Return [x, y] of the center of cell containing provided text 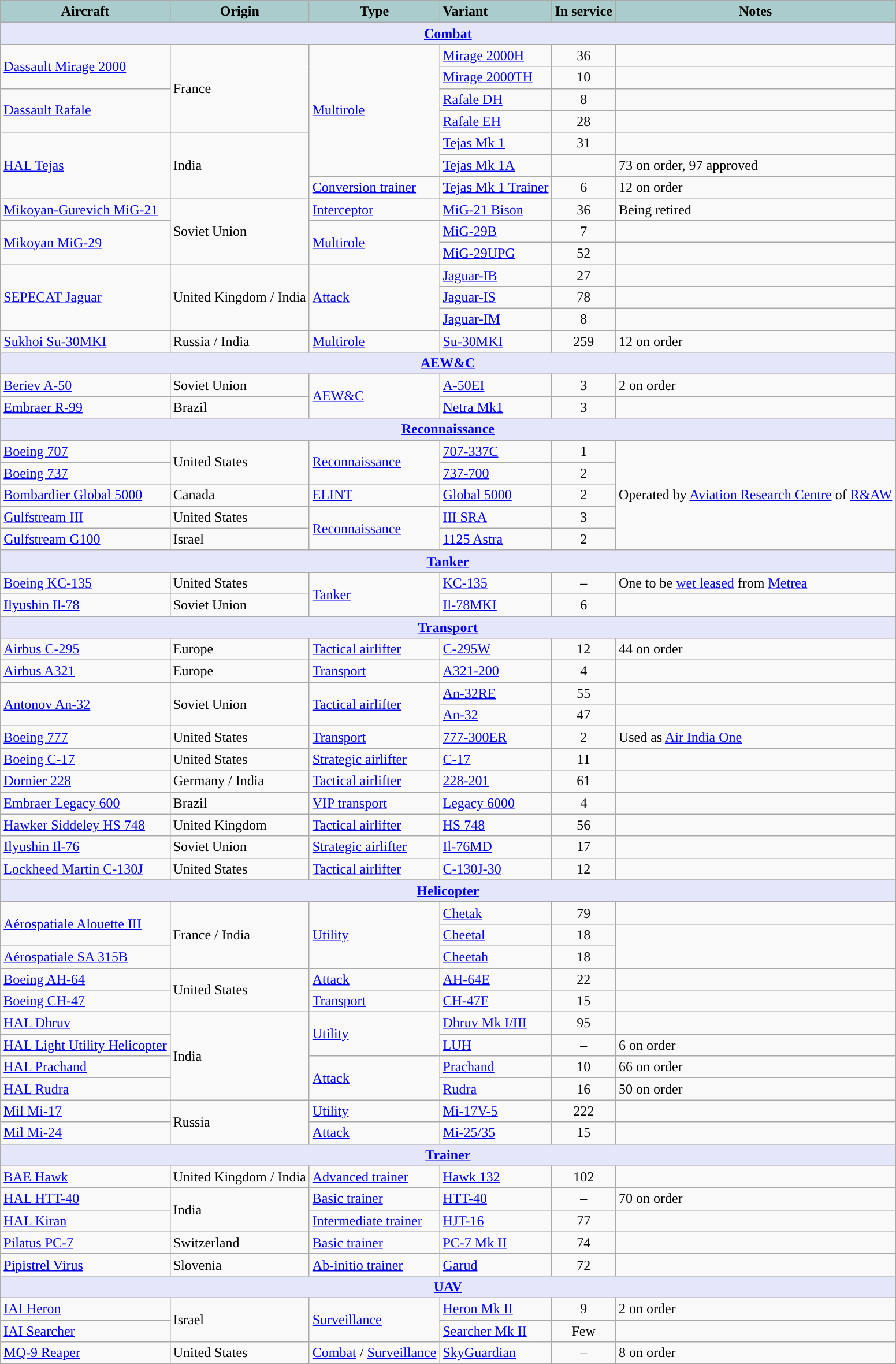
Embraer Legacy 600 [85, 803]
Surveillance [374, 1320]
70 on order [756, 1199]
Combat / Surveillance [374, 1353]
11 [583, 759]
77 [583, 1221]
UAV [448, 1287]
Boeing AH-64 [85, 979]
HS 748 [496, 825]
MiG-21 Bison [496, 209]
MQ-9 Reaper [85, 1353]
Lockheed Martin C-130J [85, 869]
Tejas Mk 1A [496, 165]
72 [583, 1265]
Searcher Mk II [496, 1330]
HAL Kiran [85, 1221]
8 on order [756, 1353]
HAL HTT-40 [85, 1199]
Few [583, 1330]
Antonov An-32 [85, 704]
47 [583, 715]
Interceptor [374, 209]
ELINT [374, 495]
KC-135 [496, 583]
SEPECAT Jaguar [85, 298]
France [239, 88]
52 [583, 253]
MiG-29B [496, 231]
HAL Dhruv [85, 1023]
50 on order [756, 1089]
79 [583, 913]
Su-30MKI [496, 341]
737-700 [496, 473]
Netra Mk1 [496, 407]
Combat [448, 34]
Jaguar-IB [496, 276]
Slovenia [239, 1265]
31 [583, 143]
259 [583, 341]
Legacy 6000 [496, 803]
France / India [239, 935]
Mirage 2000H [496, 55]
SkyGuardian [496, 1353]
Pipistrel Virus [85, 1265]
Russia [239, 1122]
Rafale DH [496, 99]
Jaguar-IS [496, 298]
Mikoyan MiG-29 [85, 242]
Il-76MD [496, 847]
74 [583, 1243]
Germany / India [239, 781]
Hawk 132 [496, 1177]
Aérospatiale SA 315B [85, 957]
HAL Rudra [85, 1089]
Mi-17V-5 [496, 1111]
HTT-40 [496, 1199]
228-201 [496, 781]
VIP transport [374, 803]
AH-64E [496, 979]
Operated by Aviation Research Centre of R&AW [756, 495]
27 [583, 276]
Gulfstream G100 [85, 539]
Boeing CH-47 [85, 1001]
55 [583, 693]
Helicopter [448, 891]
Dornier 228 [85, 781]
A-50EI [496, 385]
Notes [756, 12]
An-32RE [496, 693]
One to be wet leased from Metrea [756, 583]
Garud [496, 1265]
28 [583, 121]
7 [583, 231]
Used as Air India One [756, 737]
Tejas Mk 1 [496, 143]
6 on order [756, 1045]
III SRA [496, 517]
78 [583, 298]
Canada [239, 495]
IAI Searcher [85, 1330]
Il-78MKI [496, 605]
777-300ER [496, 737]
Embraer R-99 [85, 407]
9 [583, 1309]
IAI Heron [85, 1309]
Dassault Mirage 2000 [85, 66]
CH-47F [496, 1001]
707-337C [496, 451]
1 [583, 451]
C-130J-30 [496, 869]
A321-200 [496, 671]
Airbus A321 [85, 671]
Ilyushin Il-76 [85, 847]
Aircraft [85, 12]
HAL Light Utility Helicopter [85, 1045]
16 [583, 1089]
Being retired [756, 209]
HAL Prachand [85, 1067]
Global 5000 [496, 495]
Cheetal [496, 935]
Advanced trainer [374, 1177]
Jaguar-IM [496, 319]
HJT-16 [496, 1221]
C-295W [496, 649]
56 [583, 825]
Tejas Mk 1 Trainer [496, 187]
Boeing C-17 [85, 759]
Intermediate trainer [374, 1221]
Pilatus PC-7 [85, 1243]
Variant [496, 12]
Sukhoi Su-30MKI [85, 341]
Airbus C-295 [85, 649]
61 [583, 781]
LUH [496, 1045]
Rudra [496, 1089]
Switzerland [239, 1243]
Type [374, 12]
In service [583, 12]
1125 Astra [496, 539]
Rafale EH [496, 121]
Trainer [448, 1155]
Bombardier Global 5000 [85, 495]
PC-7 Mk II [496, 1243]
17 [583, 847]
Conversion trainer [374, 187]
Aérospatiale Alouette III [85, 924]
22 [583, 979]
Boeing 707 [85, 451]
Mi-25/35 [496, 1133]
Prachand [496, 1067]
66 on order [756, 1067]
Beriev A-50 [85, 385]
Boeing 737 [85, 473]
102 [583, 1177]
Boeing KC-135 [85, 583]
Mirage 2000TH [496, 77]
73 on order, 97 approved [756, 165]
HAL Tejas [85, 165]
Chetak [496, 913]
Ab-initio trainer [374, 1265]
Hawker Siddeley HS 748 [85, 825]
MiG-29UPG [496, 253]
Mil Mi-17 [85, 1111]
Dhruv Mk I/III [496, 1023]
C-17 [496, 759]
Heron Mk II [496, 1309]
BAE Hawk [85, 1177]
44 on order [756, 649]
Boeing 777 [85, 737]
An-32 [496, 715]
Origin [239, 12]
Ilyushin Il-78 [85, 605]
Dassault Rafale [85, 110]
95 [583, 1023]
Cheetah [496, 957]
United Kingdom [239, 825]
Gulfstream III [85, 517]
Russia / India [239, 341]
222 [583, 1111]
Mil Mi-24 [85, 1133]
Mikoyan-Gurevich MiG-21 [85, 209]
